Output the (X, Y) coordinate of the center of the cell containing the given text.  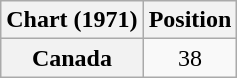
Chart (1971) (72, 20)
Position (190, 20)
38 (190, 58)
Canada (72, 58)
